Provide the (X, Y) coordinate of the cell's center where the given text is located.  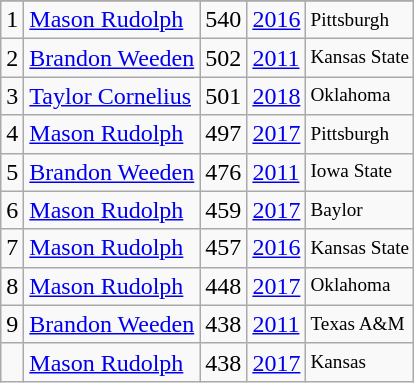
2018 (276, 96)
5 (12, 172)
6 (12, 210)
457 (224, 248)
540 (224, 20)
497 (224, 134)
Texas A&M (360, 324)
2 (12, 58)
9 (12, 324)
459 (224, 210)
8 (12, 286)
Taylor Cornelius (112, 96)
502 (224, 58)
7 (12, 248)
448 (224, 286)
476 (224, 172)
3 (12, 96)
1 (12, 20)
Iowa State (360, 172)
4 (12, 134)
Baylor (360, 210)
Kansas (360, 362)
501 (224, 96)
